Return [x, y] of the center of cell containing provided text 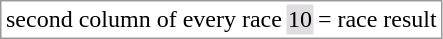
= race result [377, 19]
second column of every race [144, 19]
10 [300, 19]
